Identify which cell holds the provided text, then report its [X, Y] central coordinate. 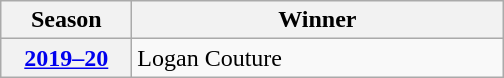
Logan Couture [318, 58]
2019–20 [66, 58]
Winner [318, 20]
Season [66, 20]
